Search for the cell housing the specified text and yield its (X, Y) center coordinate. 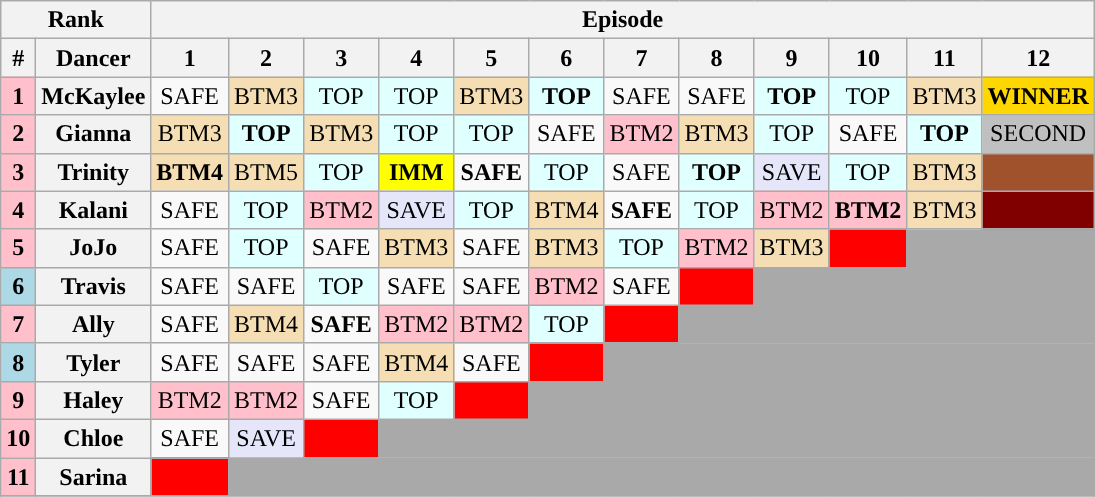
12 (1038, 58)
Trinity (94, 172)
BTM5 (266, 172)
Sarina (94, 477)
Gianna (94, 134)
McKaylee (94, 96)
Ally (94, 324)
Tyler (94, 362)
Dancer (94, 58)
JoJo (94, 248)
Chloe (94, 438)
IMM (416, 172)
Kalani (94, 210)
# (18, 58)
Haley (94, 400)
Travis (94, 286)
SECOND (1038, 134)
WINNER (1038, 96)
Rank (76, 20)
Episode (623, 20)
